Search for the cell housing the specified text and yield its [X, Y] center coordinate. 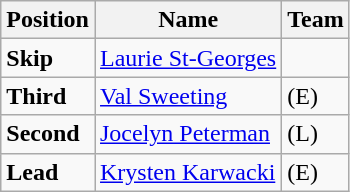
Position [48, 20]
Skip [48, 58]
(L) [316, 134]
Team [316, 20]
Second [48, 134]
Laurie St-Georges [188, 58]
Third [48, 96]
Jocelyn Peterman [188, 134]
Name [188, 20]
Krysten Karwacki [188, 172]
Val Sweeting [188, 96]
Lead [48, 172]
